Extract the [X, Y] coordinate from the center of the cell holding the provided text.  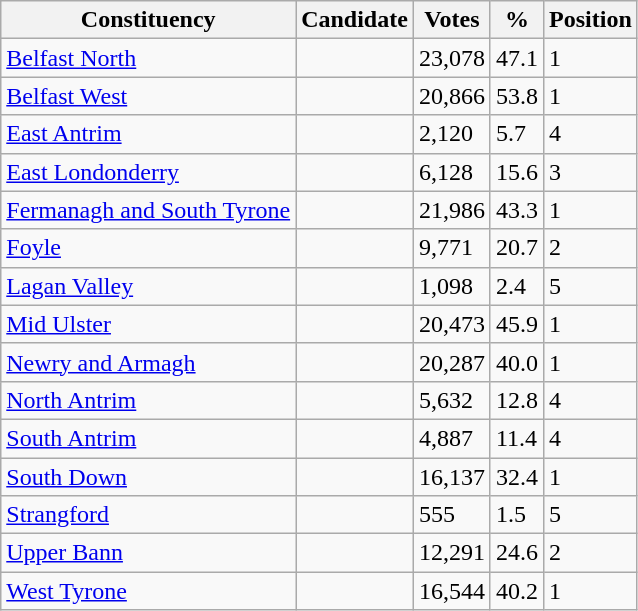
North Antrim [148, 400]
Constituency [148, 20]
53.8 [516, 96]
Position [591, 20]
Mid Ulster [148, 324]
1,098 [452, 286]
20,866 [452, 96]
40.0 [516, 362]
9,771 [452, 248]
Fermanagh and South Tyrone [148, 210]
East Antrim [148, 134]
11.4 [516, 438]
% [516, 20]
Belfast North [148, 58]
Lagan Valley [148, 286]
15.6 [516, 172]
Foyle [148, 248]
16,544 [452, 591]
23,078 [452, 58]
West Tyrone [148, 591]
6,128 [452, 172]
Strangford [148, 515]
East Londonderry [148, 172]
20,287 [452, 362]
40.2 [516, 591]
5,632 [452, 400]
1.5 [516, 515]
4,887 [452, 438]
21,986 [452, 210]
20.7 [516, 248]
South Down [148, 477]
20,473 [452, 324]
Belfast West [148, 96]
South Antrim [148, 438]
555 [452, 515]
5.7 [516, 134]
Newry and Armagh [148, 362]
Candidate [355, 20]
24.6 [516, 553]
45.9 [516, 324]
2.4 [516, 286]
32.4 [516, 477]
12.8 [516, 400]
16,137 [452, 477]
2,120 [452, 134]
43.3 [516, 210]
47.1 [516, 58]
12,291 [452, 553]
Votes [452, 20]
3 [591, 172]
Upper Bann [148, 553]
